Determine the (X, Y) coordinate at the center of the cell enclosing the given text.  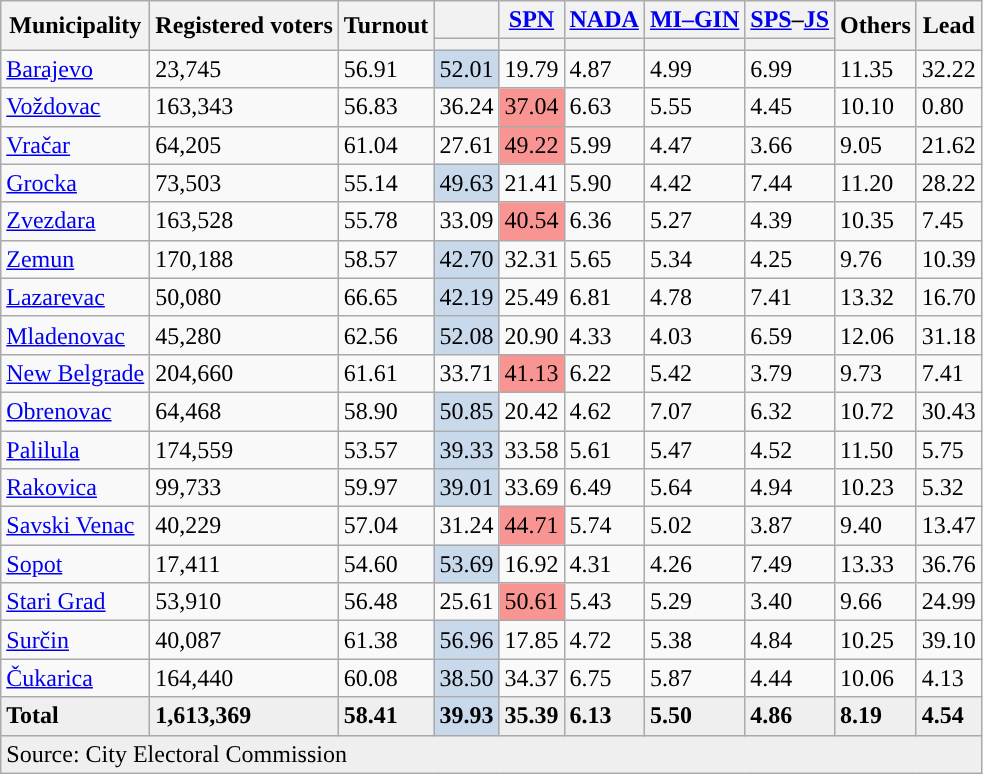
4.84 (790, 640)
5.61 (604, 449)
6.81 (604, 297)
45,280 (244, 335)
5.64 (694, 488)
54.60 (386, 564)
9.66 (876, 602)
Zvezdara (76, 221)
4.45 (790, 107)
23,745 (244, 69)
33.69 (532, 488)
163,343 (244, 107)
21.62 (948, 145)
Palilula (76, 449)
73,503 (244, 183)
5.38 (694, 640)
40,087 (244, 640)
61.04 (386, 145)
16.70 (948, 297)
19.79 (532, 69)
64,205 (244, 145)
Others (876, 26)
5.34 (694, 259)
10.25 (876, 640)
174,559 (244, 449)
Total (76, 716)
13.33 (876, 564)
21.41 (532, 183)
40,229 (244, 526)
39.93 (466, 716)
5.75 (948, 449)
10.06 (876, 678)
53.69 (466, 564)
11.35 (876, 69)
59.97 (386, 488)
Sopot (76, 564)
4.03 (694, 335)
MI–GIN (694, 20)
3.87 (790, 526)
9.76 (876, 259)
13.47 (948, 526)
3.66 (790, 145)
4.47 (694, 145)
6.59 (790, 335)
27.61 (466, 145)
49.22 (532, 145)
50.85 (466, 411)
10.23 (876, 488)
4.72 (604, 640)
Lazarevac (76, 297)
5.27 (694, 221)
55.14 (386, 183)
4.42 (694, 183)
39.33 (466, 449)
7.49 (790, 564)
Čukarica (76, 678)
36.76 (948, 564)
11.50 (876, 449)
204,660 (244, 373)
Municipality (76, 26)
44.71 (532, 526)
41.13 (532, 373)
33.71 (466, 373)
Surčin (76, 640)
Obrenovac (76, 411)
164,440 (244, 678)
17.85 (532, 640)
6.49 (604, 488)
3.40 (790, 602)
9.05 (876, 145)
Source: City Electoral Commission (492, 754)
9.40 (876, 526)
34.37 (532, 678)
6.99 (790, 69)
55.78 (386, 221)
56.96 (466, 640)
99,733 (244, 488)
64,468 (244, 411)
Zemun (76, 259)
10.39 (948, 259)
5.42 (694, 373)
6.75 (604, 678)
5.99 (604, 145)
32.22 (948, 69)
25.49 (532, 297)
9.73 (876, 373)
39.01 (466, 488)
58.90 (386, 411)
52.08 (466, 335)
4.94 (790, 488)
20.42 (532, 411)
4.62 (604, 411)
4.87 (604, 69)
4.13 (948, 678)
Grocka (76, 183)
36.24 (466, 107)
Registered voters (244, 26)
12.06 (876, 335)
33.58 (532, 449)
4.25 (790, 259)
37.04 (532, 107)
56.83 (386, 107)
20.90 (532, 335)
4.99 (694, 69)
4.39 (790, 221)
4.86 (790, 716)
42.19 (466, 297)
40.54 (532, 221)
57.04 (386, 526)
24.99 (948, 602)
58.41 (386, 716)
Voždovac (76, 107)
39.10 (948, 640)
28.22 (948, 183)
61.38 (386, 640)
5.87 (694, 678)
33.09 (466, 221)
7.07 (694, 411)
4.52 (790, 449)
Stari Grad (76, 602)
35.39 (532, 716)
6.36 (604, 221)
42.70 (466, 259)
New Belgrade (76, 373)
NADA (604, 20)
4.26 (694, 564)
4.78 (694, 297)
6.32 (790, 411)
53.57 (386, 449)
5.50 (694, 716)
61.61 (386, 373)
25.61 (466, 602)
163,528 (244, 221)
32.31 (532, 259)
Rakovica (76, 488)
50,080 (244, 297)
Lead (948, 26)
17,411 (244, 564)
4.33 (604, 335)
Turnout (386, 26)
5.02 (694, 526)
49.63 (466, 183)
Vračar (76, 145)
62.56 (386, 335)
58.57 (386, 259)
10.72 (876, 411)
5.29 (694, 602)
56.91 (386, 69)
50.61 (532, 602)
10.10 (876, 107)
16.92 (532, 564)
3.79 (790, 373)
170,188 (244, 259)
11.20 (876, 183)
52.01 (466, 69)
5.32 (948, 488)
1,613,369 (244, 716)
Mladenovac (76, 335)
Savski Venac (76, 526)
7.45 (948, 221)
5.65 (604, 259)
5.90 (604, 183)
0.80 (948, 107)
4.44 (790, 678)
6.63 (604, 107)
10.35 (876, 221)
13.32 (876, 297)
Barajevo (76, 69)
5.47 (694, 449)
53,910 (244, 602)
56.48 (386, 602)
5.74 (604, 526)
5.55 (694, 107)
66.65 (386, 297)
31.18 (948, 335)
4.54 (948, 716)
7.44 (790, 183)
SPN (532, 20)
SPS–JS (790, 20)
38.50 (466, 678)
60.08 (386, 678)
31.24 (466, 526)
6.22 (604, 373)
6.13 (604, 716)
8.19 (876, 716)
5.43 (604, 602)
30.43 (948, 411)
4.31 (604, 564)
